Pinpoint the cell where the given text exists, returning its [X, Y] midpoint coordinate. 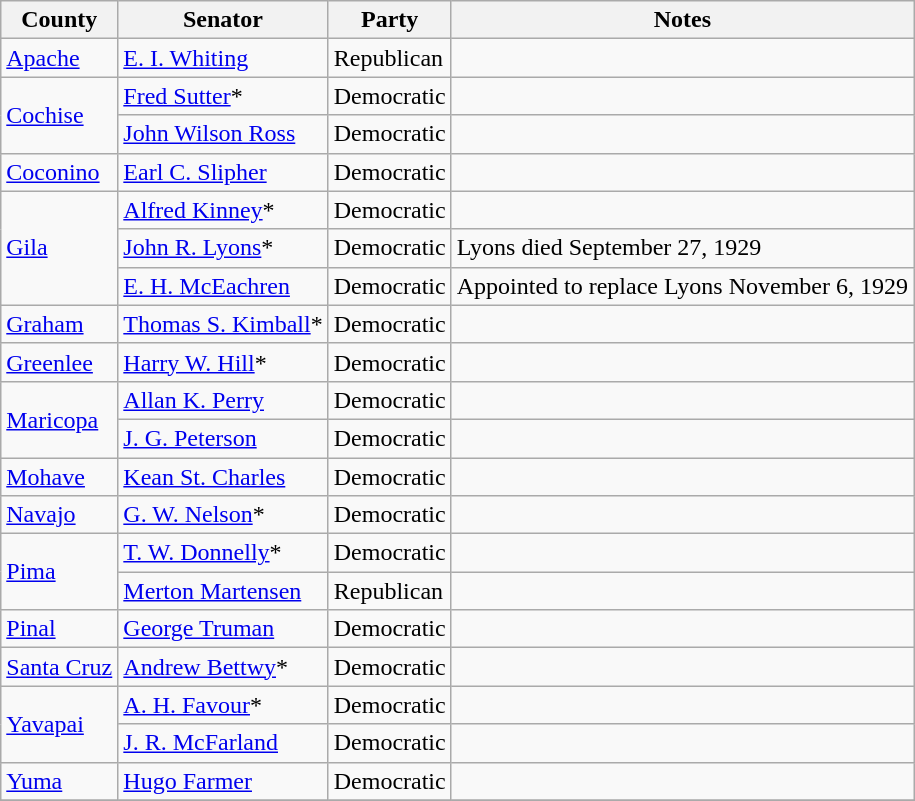
Coconino [60, 172]
Alfred Kinney* [223, 210]
Gila [60, 248]
Kean St. Charles [223, 477]
Greenlee [60, 362]
Harry W. Hill* [223, 362]
Hugo Farmer [223, 781]
Merton Martensen [223, 591]
E. I. Whiting [223, 58]
Mohave [60, 477]
George Truman [223, 629]
Notes [682, 20]
Earl C. Slipher [223, 172]
Andrew Bettwy* [223, 667]
Allan K. Perry [223, 400]
Fred Sutter* [223, 96]
Yavapai [60, 724]
Navajo [60, 515]
John Wilson Ross [223, 134]
J. R. McFarland [223, 743]
E. H. McEachren [223, 286]
Appointed to replace Lyons November 6, 1929 [682, 286]
Santa Cruz [60, 667]
G. W. Nelson* [223, 515]
Graham [60, 324]
John R. Lyons* [223, 248]
Senator [223, 20]
Pima [60, 572]
Lyons died September 27, 1929 [682, 248]
Party [390, 20]
A. H. Favour* [223, 705]
T. W. Donnelly* [223, 553]
Pinal [60, 629]
Cochise [60, 115]
Thomas S. Kimball* [223, 324]
J. G. Peterson [223, 438]
Yuma [60, 781]
Maricopa [60, 419]
Apache [60, 58]
County [60, 20]
